Search for the cell housing the specified text and yield its (X, Y) center coordinate. 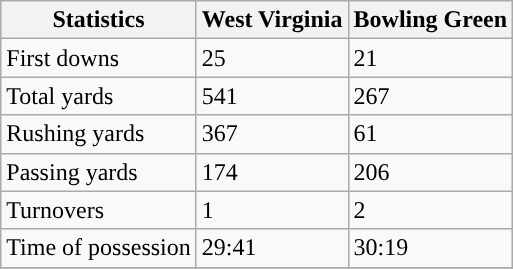
1 (272, 210)
267 (430, 96)
21 (430, 58)
367 (272, 134)
Turnovers (99, 210)
206 (430, 172)
29:41 (272, 248)
West Virginia (272, 20)
2 (430, 210)
30:19 (430, 248)
61 (430, 134)
Total yards (99, 96)
Passing yards (99, 172)
First downs (99, 58)
541 (272, 96)
Statistics (99, 20)
Bowling Green (430, 20)
174 (272, 172)
Time of possession (99, 248)
25 (272, 58)
Rushing yards (99, 134)
